Locate the cell with the specified text and output its [X, Y] center coordinate. 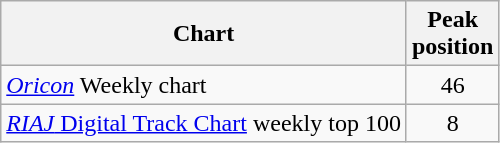
46 [452, 85]
Chart [204, 34]
Peakposition [452, 34]
RIAJ Digital Track Chart weekly top 100 [204, 123]
8 [452, 123]
Oricon Weekly chart [204, 85]
